Capture the cell that displays the provided text and extract its (x, y) central coordinate. 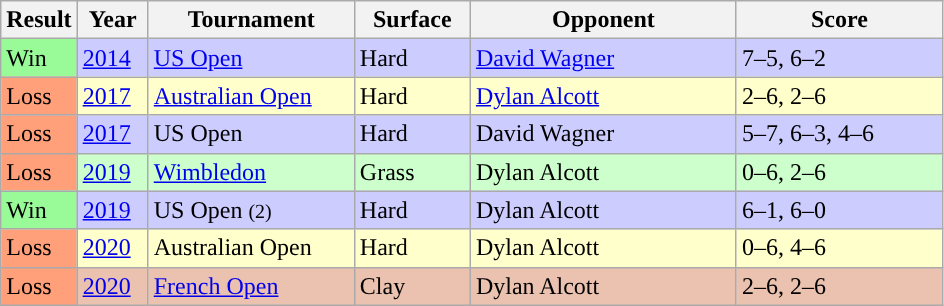
6–1, 6–0 (839, 210)
Year (112, 20)
Wimbledon (251, 172)
5–7, 6–3, 4–6 (839, 134)
7–5, 6–2 (839, 58)
0–6, 2–6 (839, 172)
Result (39, 20)
Grass (412, 172)
2014 (112, 58)
Clay (412, 286)
Surface (412, 20)
US Open (2) (251, 210)
Score (839, 20)
Opponent (603, 20)
French Open (251, 286)
0–6, 4–6 (839, 248)
Tournament (251, 20)
